Output the (X, Y) coordinate of the center of the cell containing the given text.  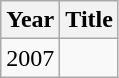
Year (30, 20)
2007 (30, 58)
Title (90, 20)
